Search for the cell housing the specified text and yield its (x, y) center coordinate. 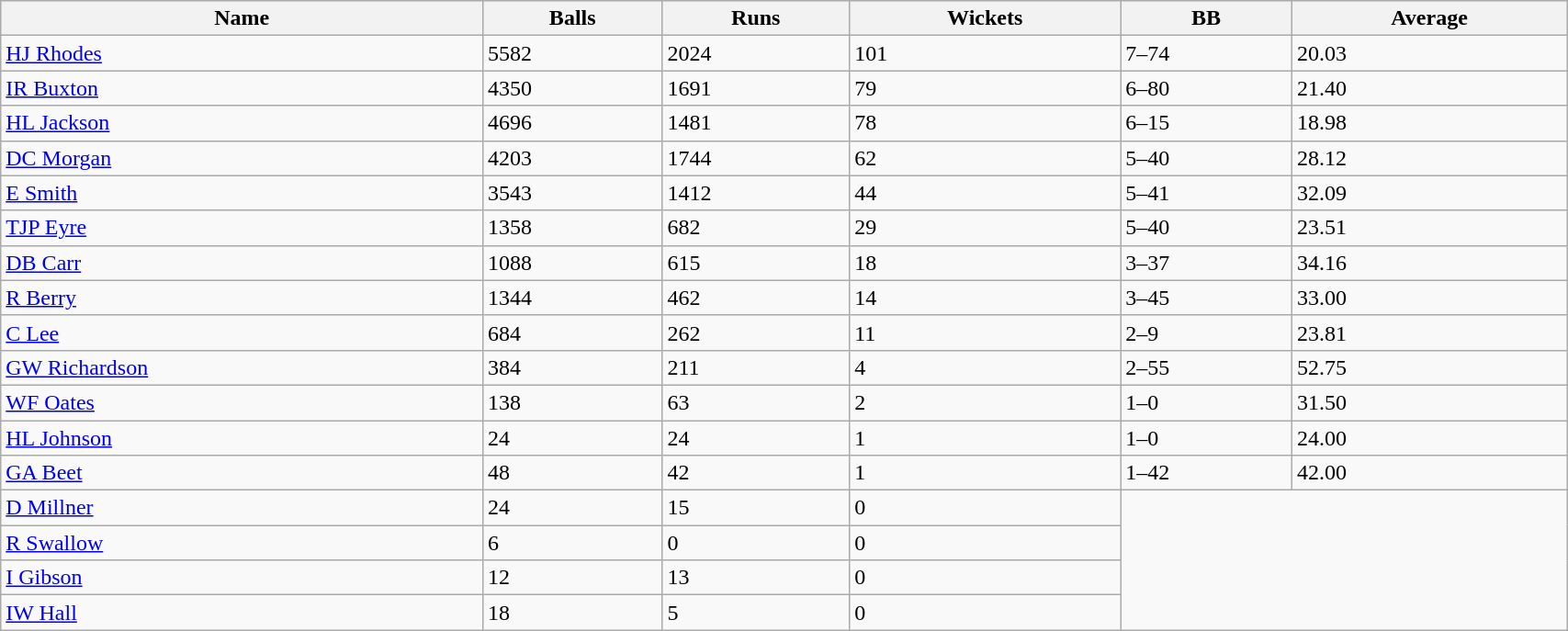
1744 (756, 158)
384 (573, 367)
WF Oates (243, 402)
15 (756, 508)
42 (756, 473)
2 (985, 402)
138 (573, 402)
20.03 (1429, 53)
615 (756, 263)
5 (756, 613)
2–55 (1207, 367)
DB Carr (243, 263)
14 (985, 298)
Runs (756, 18)
2024 (756, 53)
1412 (756, 193)
11 (985, 332)
4 (985, 367)
462 (756, 298)
23.51 (1429, 228)
34.16 (1429, 263)
28.12 (1429, 158)
4203 (573, 158)
TJP Eyre (243, 228)
44 (985, 193)
E Smith (243, 193)
42.00 (1429, 473)
3–37 (1207, 263)
101 (985, 53)
62 (985, 158)
BB (1207, 18)
4696 (573, 123)
Average (1429, 18)
DC Morgan (243, 158)
GW Richardson (243, 367)
23.81 (1429, 332)
12 (573, 578)
18.98 (1429, 123)
24.00 (1429, 438)
IW Hall (243, 613)
6–15 (1207, 123)
3–45 (1207, 298)
63 (756, 402)
684 (573, 332)
Balls (573, 18)
6–80 (1207, 88)
1358 (573, 228)
1–42 (1207, 473)
1344 (573, 298)
HJ Rhodes (243, 53)
29 (985, 228)
2–9 (1207, 332)
211 (756, 367)
4350 (573, 88)
682 (756, 228)
33.00 (1429, 298)
I Gibson (243, 578)
6 (573, 543)
1691 (756, 88)
52.75 (1429, 367)
R Swallow (243, 543)
HL Jackson (243, 123)
21.40 (1429, 88)
1481 (756, 123)
79 (985, 88)
5582 (573, 53)
Name (243, 18)
D Millner (243, 508)
78 (985, 123)
3543 (573, 193)
32.09 (1429, 193)
1088 (573, 263)
HL Johnson (243, 438)
C Lee (243, 332)
R Berry (243, 298)
GA Beet (243, 473)
48 (573, 473)
262 (756, 332)
Wickets (985, 18)
5–41 (1207, 193)
IR Buxton (243, 88)
13 (756, 578)
7–74 (1207, 53)
31.50 (1429, 402)
